Search for the cell housing the specified text and yield its [X, Y] center coordinate. 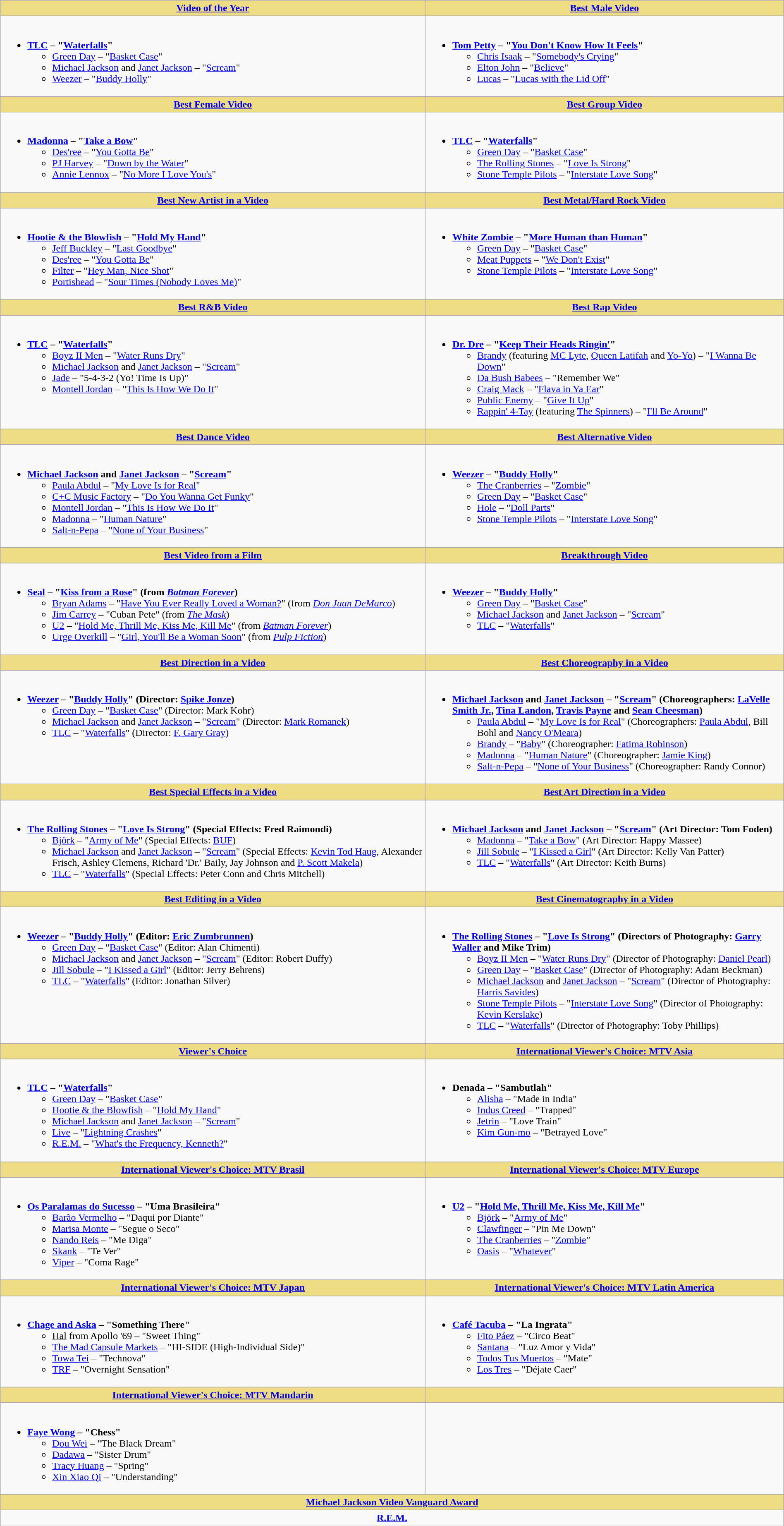
Weezer – "Buddy Holly"Green Day – "Basket Case"Michael Jackson and Janet Jackson – "Scream"TLC – "Waterfalls" [605, 609]
International Viewer's Choice: MTV Mandarin [213, 1395]
Best Editing in a Video [213, 899]
Best Group Video [605, 104]
Tom Petty – "You Don't Know How It Feels"Chris Isaak – "Somebody's Crying"Elton John – "Believe"Lucas – "Lucas with the Lid Off" [605, 56]
Best Special Effects in a Video [213, 792]
Best Dance Video [213, 437]
Best Video from a Film [213, 555]
International Viewer's Choice: MTV Latin America [605, 1288]
International Viewer's Choice: MTV Europe [605, 1169]
TLC – "Waterfalls"Green Day – "Basket Case"The Rolling Stones – "Love Is Strong"Stone Temple Pilots – "Interstate Love Song" [605, 152]
White Zombie – "More Human than Human"Green Day – "Basket Case"Meat Puppets – "We Don't Exist"Stone Temple Pilots – "Interstate Love Song" [605, 254]
U2 – "Hold Me, Thrill Me, Kiss Me, Kill Me"Björk – "Army of Me"Clawfinger – "Pin Me Down"The Cranberries – "Zombie"Oasis – "Whatever" [605, 1229]
Best Choreography in a Video [605, 662]
Best Metal/Hard Rock Video [605, 200]
TLC – "Waterfalls"Green Day – "Basket Case"Michael Jackson and Janet Jackson – "Scream"Weezer – "Buddy Holly" [213, 56]
Best Female Video [213, 104]
Best Alternative Video [605, 437]
Madonna – "Take a Bow"Des'ree – "You Gotta Be"PJ Harvey – "Down by the Water"Annie Lennox – "No More I Love You's" [213, 152]
Best New Artist in a Video [213, 200]
Breakthrough Video [605, 555]
R.E.M. [392, 1518]
Michael Jackson Video Vanguard Award [392, 1502]
International Viewer's Choice: MTV Japan [213, 1288]
Best Art Direction in a Video [605, 792]
Video of the Year [213, 8]
International Viewer's Choice: MTV Brasil [213, 1169]
Best Cinematography in a Video [605, 899]
Weezer – "Buddy Holly"The Cranberries – "Zombie"Green Day – "Basket Case"Hole – "Doll Parts"Stone Temple Pilots – "Interstate Love Song" [605, 496]
Best Rap Video [605, 307]
Café Tacuba – "La Ingrata"Fito Páez – "Circo Beat"Santana – "Luz Amor y Vida"Todos Tus Muertos – "Mate"Los Tres – "Déjate Caer" [605, 1341]
Best R&B Video [213, 307]
Denada – "Sambutlah"Alisha – "Made in India"Indus Creed – "Trapped"Jetrin – "Love Train"Kim Gun-mo – "Betrayed Love" [605, 1110]
Viewer's Choice [213, 1051]
International Viewer's Choice: MTV Asia [605, 1051]
Faye Wong – "Chess"Dou Wei – "The Black Dream"Dadawa – "Sister Drum"Tracy Huang – "Spring"Xin Xiao Qi – "Understanding" [213, 1449]
Best Male Video [605, 8]
Best Direction in a Video [213, 662]
